Search for the cell housing the specified text and yield its [x, y] center coordinate. 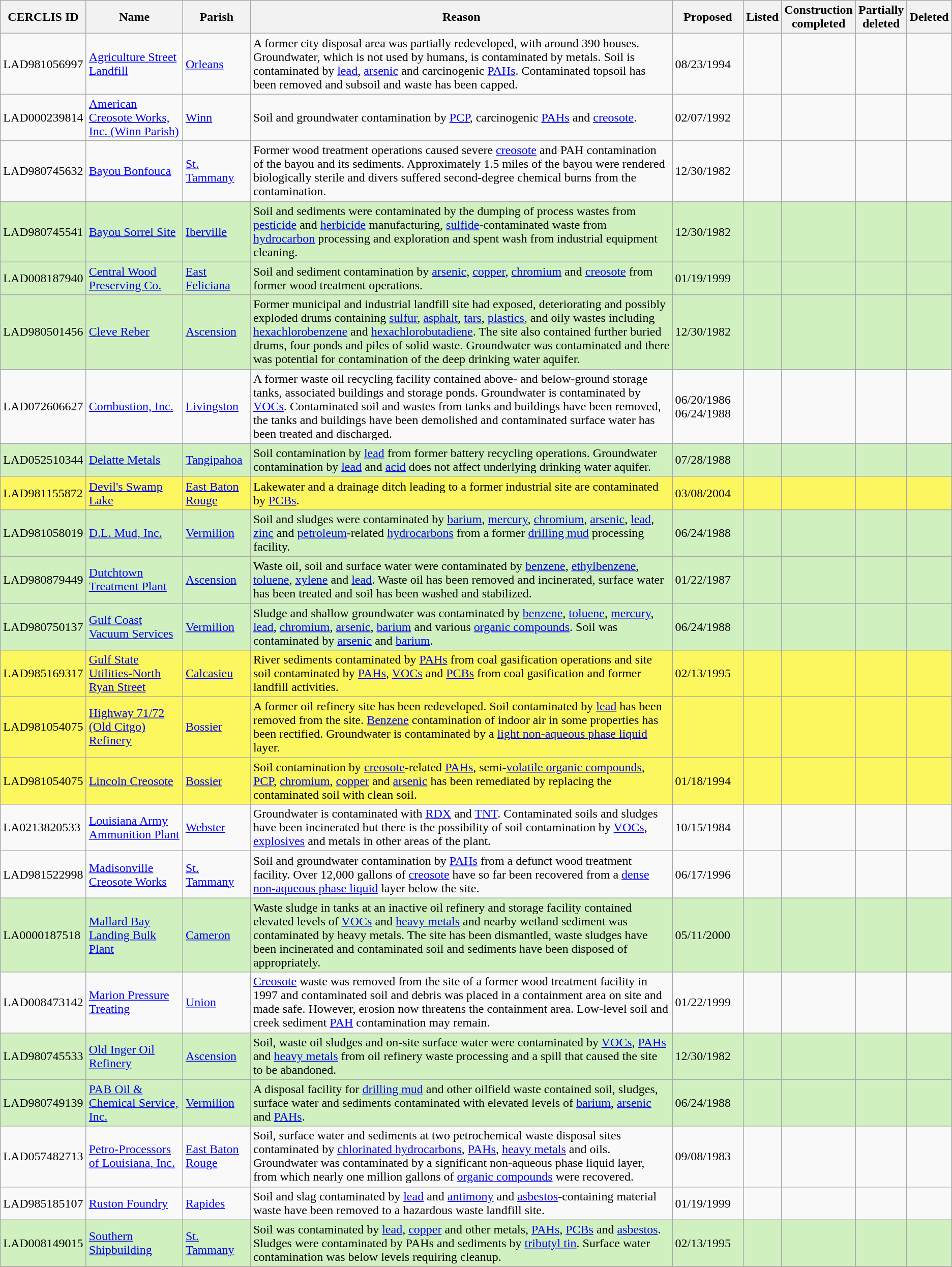
LAD072606627 [43, 406]
Cleve Reber [134, 332]
Parish [217, 17]
07/28/1988 [708, 460]
02/07/1992 [708, 117]
Union [217, 1003]
Southern Shipbuilding [134, 1243]
06/17/1996 [708, 874]
Tangipahoa [217, 460]
Iberville [217, 232]
Constructioncompleted [819, 17]
03/08/2004 [708, 493]
Louisiana Army Ammunition Plant [134, 828]
Gulf Coast Vacuum Services [134, 626]
Webster [217, 828]
Listed [763, 17]
Petro-Processors of Louisiana, Inc. [134, 1156]
01/18/1994 [708, 781]
East Feliciana [217, 279]
CERCLIS ID [43, 17]
LAD008149015 [43, 1243]
LAD057482713 [43, 1156]
LAD980749139 [43, 1103]
LAD981056997 [43, 64]
Winn [217, 117]
Dutchtown Treatment Plant [134, 580]
LAD980750137 [43, 626]
LAD980879449 [43, 580]
Lakewater and a drainage ditch leading to a former industrial site are contaminated by PCBs. [461, 493]
Livingston [217, 406]
LAD980745632 [43, 171]
LA0213820533 [43, 828]
Deleted [929, 17]
LAD000239814 [43, 117]
Cameron [217, 935]
Ruston Foundry [134, 1203]
Partiallydeleted [881, 17]
Soil and sediment contamination by arsenic, copper, chromium and creosote from former wood treatment operations. [461, 279]
LA0000187518 [43, 935]
Combustion, Inc. [134, 406]
LAD980501456 [43, 332]
05/11/2000 [708, 935]
Gulf State Utilities-North Ryan Street [134, 674]
Highway 71/72 (Old Citgo) Refinery [134, 727]
LAD985169317 [43, 674]
Mallard Bay Landing Bulk Plant [134, 935]
Bayou Sorrel Site [134, 232]
Madisonville Creosote Works [134, 874]
01/22/1999 [708, 1003]
LAD981522998 [43, 874]
LAD052510344 [43, 460]
Soil and slag contaminated by lead and antimony and asbestos-containing material waste have been removed to a hazardous waste landfill site. [461, 1203]
Devil's Swamp Lake [134, 493]
10/15/1984 [708, 828]
08/23/1994 [708, 64]
Marion Pressure Treating [134, 1003]
Reason [461, 17]
Calcasieu [217, 674]
06/20/1986 06/24/1988 [708, 406]
Orleans [217, 64]
LAD981155872 [43, 493]
Agriculture Street Landfill [134, 64]
American Creosote Works, Inc. (Winn Parish) [134, 117]
LAD981058019 [43, 533]
Lincoln Creosote [134, 781]
Soil and groundwater contamination by PCP, carcinogenic PAHs and creosote. [461, 117]
LAD008473142 [43, 1003]
D.L. Mud, Inc. [134, 533]
Proposed [708, 17]
Delatte Metals [134, 460]
LAD980745533 [43, 1056]
Bayou Bonfouca [134, 171]
01/22/1987 [708, 580]
Name [134, 17]
Old Inger Oil Refinery [134, 1056]
Central Wood Preserving Co. [134, 279]
PAB Oil & Chemical Service, Inc. [134, 1103]
LAD985185107 [43, 1203]
LAD008187940 [43, 279]
09/08/1983 [708, 1156]
Rapides [217, 1203]
LAD980745541 [43, 232]
